Locate the cell with the specified text and output its [x, y] center coordinate. 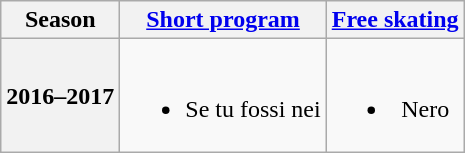
Nero [395, 96]
2016–2017 [60, 96]
Season [60, 20]
Se tu fossi nei [223, 96]
Free skating [395, 20]
Short program [223, 20]
